Capture the cell that displays the provided text and extract its [x, y] central coordinate. 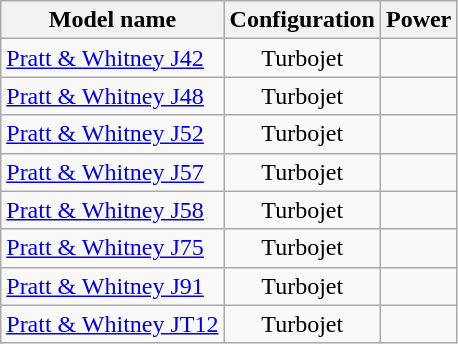
Pratt & Whitney JT12 [112, 324]
Pratt & Whitney J48 [112, 96]
Model name [112, 20]
Pratt & Whitney J75 [112, 248]
Pratt & Whitney J57 [112, 172]
Pratt & Whitney J58 [112, 210]
Power [418, 20]
Pratt & Whitney J91 [112, 286]
Pratt & Whitney J52 [112, 134]
Configuration [302, 20]
Pratt & Whitney J42 [112, 58]
